Capture the cell that displays the provided text and extract its [X, Y] central coordinate. 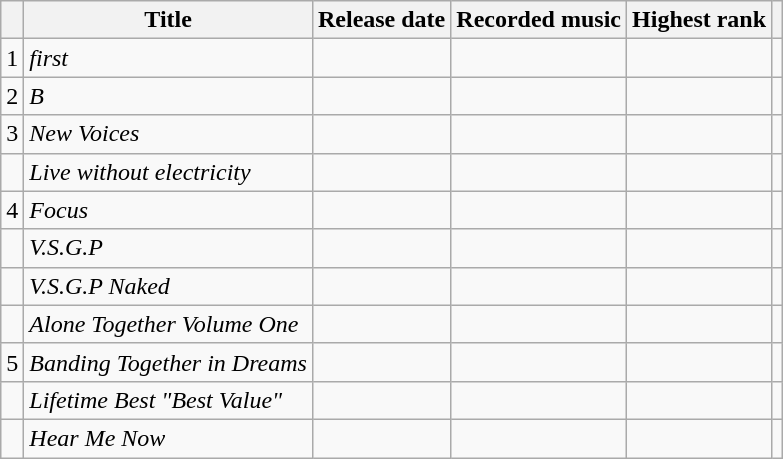
Live without electricity [168, 172]
Banding Together in Dreams [168, 362]
V.S.G.P [168, 248]
1 [12, 58]
V.S.G.P Naked [168, 286]
Hear Me Now [168, 438]
first [168, 58]
Release date [381, 20]
2 [12, 96]
Highest rank [700, 20]
Focus [168, 210]
Title [168, 20]
Recorded music [539, 20]
Alone Together Volume One [168, 324]
New Voices [168, 134]
4 [12, 210]
5 [12, 362]
Lifetime Best "Best Value" [168, 400]
3 [12, 134]
B [168, 96]
